Return the (x, y) coordinate for the center point of the cell that contains the specified text.  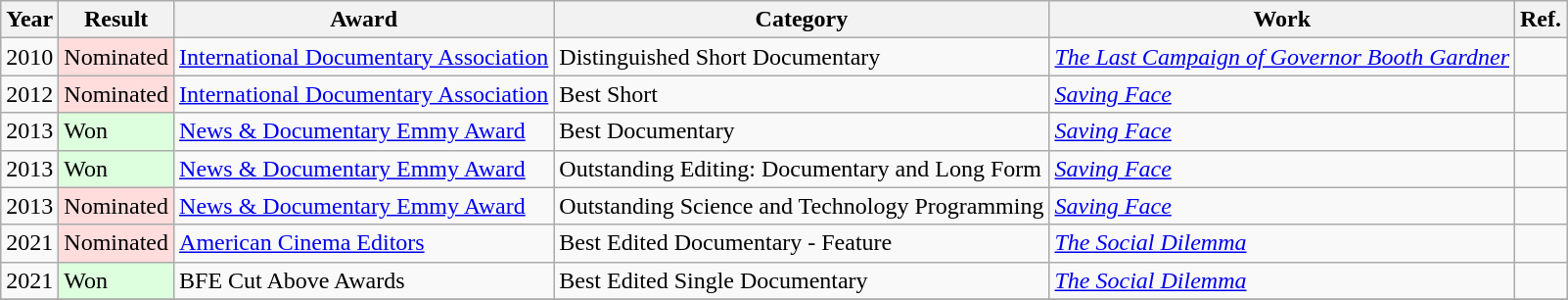
Year (29, 20)
Outstanding Science and Technology Programming (802, 206)
Category (802, 20)
Ref. (1541, 20)
2012 (29, 94)
Best Edited Single Documentary (802, 280)
Result (116, 20)
Best Short (802, 94)
American Cinema Editors (364, 243)
Work (1282, 20)
BFE Cut Above Awards (364, 280)
Best Edited Documentary - Feature (802, 243)
2010 (29, 57)
Distinguished Short Documentary (802, 57)
Outstanding Editing: Documentary and Long Form (802, 169)
Best Documentary (802, 131)
The Last Campaign of Governor Booth Gardner (1282, 57)
Award (364, 20)
